Detect which cell encompasses the target text, then output its (x, y) center coordinate. 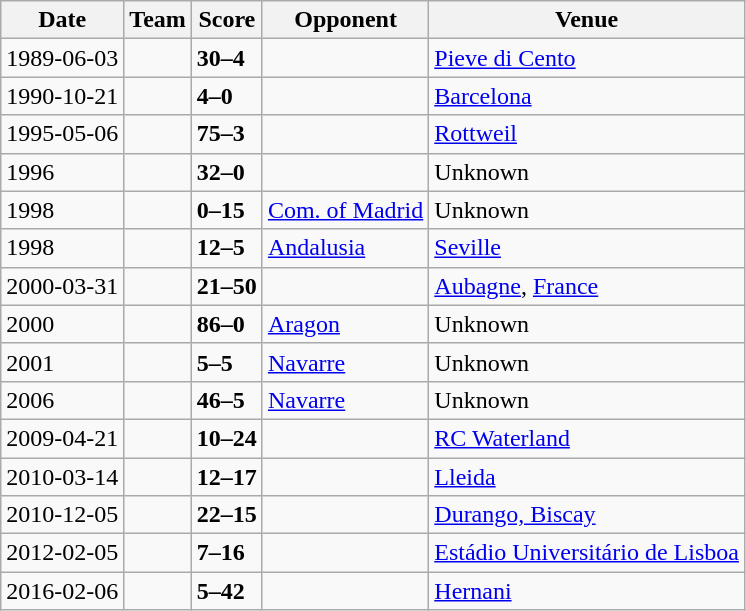
Durango, Biscay (587, 515)
46–5 (226, 400)
2009-04-21 (62, 438)
2010-03-14 (62, 477)
2010-12-05 (62, 515)
Seville (587, 248)
Lleida (587, 477)
Aubagne, France (587, 286)
2000 (62, 324)
86–0 (226, 324)
5–42 (226, 591)
Pieve di Cento (587, 58)
5–5 (226, 362)
2000-03-31 (62, 286)
10–24 (226, 438)
2006 (62, 400)
Com. of Madrid (345, 210)
1995-05-06 (62, 134)
12–17 (226, 477)
Aragon (345, 324)
Team (158, 20)
Estádio Universitário de Lisboa (587, 553)
RC Waterland (587, 438)
Andalusia (345, 248)
2016-02-06 (62, 591)
4–0 (226, 96)
75–3 (226, 134)
Venue (587, 20)
Rottweil (587, 134)
1990-10-21 (62, 96)
7–16 (226, 553)
2012-02-05 (62, 553)
32–0 (226, 172)
0–15 (226, 210)
1996 (62, 172)
Barcelona (587, 96)
21–50 (226, 286)
30–4 (226, 58)
1989-06-03 (62, 58)
2001 (62, 362)
22–15 (226, 515)
12–5 (226, 248)
Opponent (345, 20)
Score (226, 20)
Hernani (587, 591)
Date (62, 20)
